From the cell containing the given text, extract its center point as (x, y) coordinate. 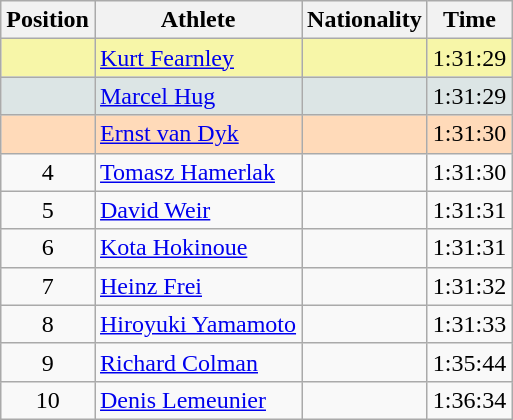
Denis Lemeunier (198, 400)
Ernst van Dyk (198, 134)
1:35:44 (469, 362)
Athlete (198, 20)
6 (48, 248)
1:36:34 (469, 400)
Position (48, 20)
4 (48, 172)
Nationality (365, 20)
8 (48, 324)
Kota Hokinoue (198, 248)
1:31:33 (469, 324)
Kurt Fearnley (198, 58)
Tomasz Hamerlak (198, 172)
Richard Colman (198, 362)
Marcel Hug (198, 96)
5 (48, 210)
Hiroyuki Yamamoto (198, 324)
10 (48, 400)
Heinz Frei (198, 286)
David Weir (198, 210)
Time (469, 20)
7 (48, 286)
9 (48, 362)
1:31:32 (469, 286)
